Capture the cell that displays the provided text and extract its (x, y) central coordinate. 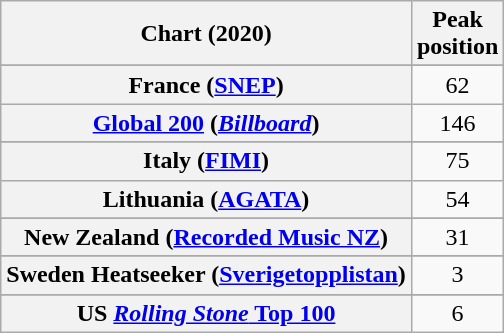
US Rolling Stone Top 100 (206, 313)
Global 200 (Billboard) (206, 123)
31 (457, 237)
Sweden Heatseeker (Sverigetopplistan) (206, 275)
62 (457, 85)
Chart (2020) (206, 34)
3 (457, 275)
New Zealand (Recorded Music NZ) (206, 237)
54 (457, 199)
Lithuania (AGATA) (206, 199)
75 (457, 161)
6 (457, 313)
Peakposition (457, 34)
Italy (FIMI) (206, 161)
France (SNEP) (206, 85)
146 (457, 123)
